Extract the [x, y] coordinate from the center of the cell holding the provided text.  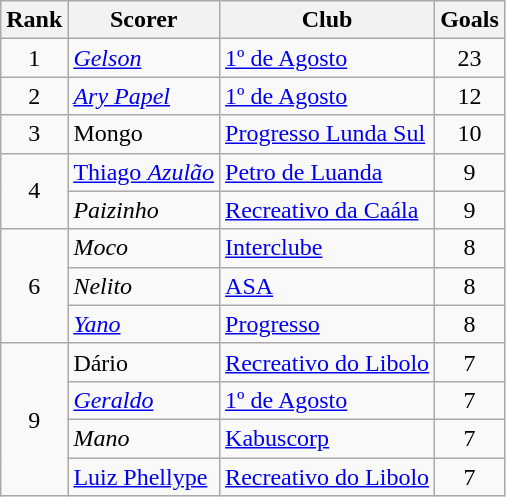
Moco [144, 248]
10 [470, 134]
2 [34, 96]
Recreativo da Caála [328, 210]
Progresso Lunda Sul [328, 134]
Goals [470, 20]
Kabuscorp [328, 438]
Scorer [144, 20]
Club [328, 20]
Thiago Azulão [144, 172]
Interclube [328, 248]
Dário [144, 362]
ASA [328, 286]
Geraldo [144, 400]
Nelito [144, 286]
Luiz Phellype [144, 477]
Petro de Luanda [328, 172]
23 [470, 58]
Ary Papel [144, 96]
Rank [34, 20]
Paizinho [144, 210]
4 [34, 191]
Mongo [144, 134]
Yano [144, 324]
6 [34, 286]
Progresso [328, 324]
Mano [144, 438]
1 [34, 58]
12 [470, 96]
3 [34, 134]
Gelson [144, 58]
